Find where the given text appears and provide that cell's center as [X, Y] coordinate. 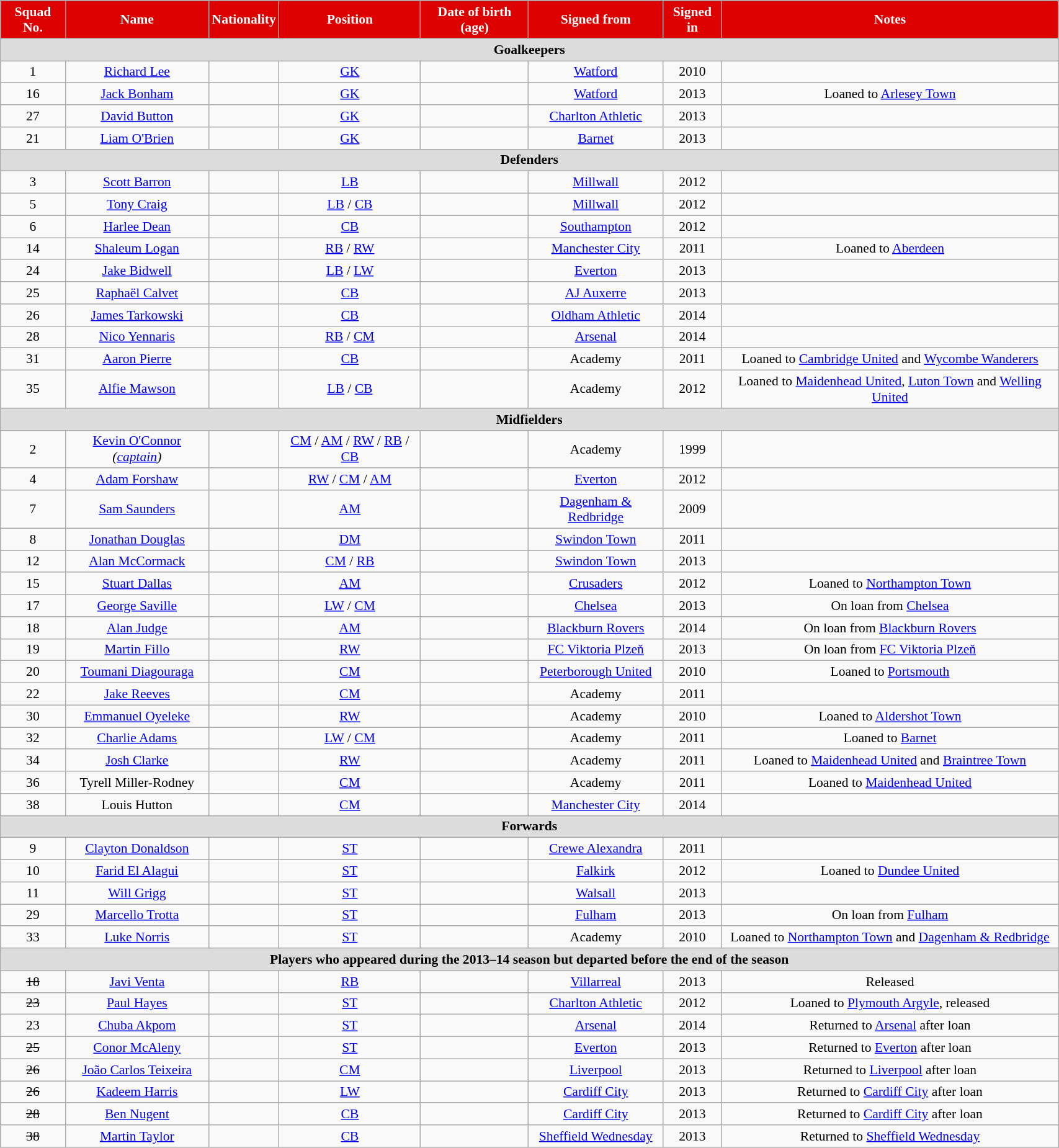
Kevin O'Connor (captain) [136, 449]
Crewe Alexandra [596, 849]
Falkirk [596, 871]
On loan from Blackburn Rovers [890, 628]
36 [33, 783]
1999 [692, 449]
Alfie Mawson [136, 390]
Chuba Akpom [136, 1026]
Loaned to Aberdeen [890, 249]
LW [350, 1092]
21 [33, 138]
17 [33, 606]
George Saville [136, 606]
Farid El Alagui [136, 871]
Stuart Dallas [136, 584]
20 [33, 672]
Harlee Dean [136, 226]
14 [33, 249]
Javi Venta [136, 982]
Ben Nugent [136, 1114]
Released [890, 982]
Alan McCormack [136, 562]
Peterborough United [596, 672]
Will Grigg [136, 893]
Aaron Pierre [136, 359]
Loaned to Cambridge United and Wycombe Wanderers [890, 359]
Villarreal [596, 982]
35 [33, 390]
Jack Bonham [136, 94]
AJ Auxerre [596, 293]
2 [33, 449]
Notes [890, 20]
Emmanuel Oyeleke [136, 716]
Liam O'Brien [136, 138]
James Tarkowski [136, 315]
2009 [692, 509]
Date of birth (age) [475, 20]
Sheffield Wednesday [596, 1136]
Conor McAleny [136, 1048]
CM / RB [350, 562]
Loaned to Maidenhead United and Braintree Town [890, 761]
DM [350, 539]
David Button [136, 116]
Loaned to Arlesey Town [890, 94]
Signed in [692, 20]
7 [33, 509]
29 [33, 915]
Barnet [596, 138]
Players who appeared during the 2013–14 season but departed before the end of the season [530, 959]
LB [350, 182]
Loaned to Maidenhead United, Luton Town and Welling United [890, 390]
Defenders [530, 160]
Alan Judge [136, 628]
Luke Norris [136, 938]
On loan from FC Viktoria Plzeň [890, 650]
Loaned to Portsmouth [890, 672]
RB / CM [350, 337]
6 [33, 226]
Loaned to Plymouth Argyle, released [890, 1003]
Nationality [244, 20]
Jonathan Douglas [136, 539]
On loan from Chelsea [890, 606]
CM / AM / RW / RB / CB [350, 449]
Richard Lee [136, 72]
Forwards [530, 827]
Fulham [596, 915]
30 [33, 716]
Returned to Liverpool after loan [890, 1070]
Loaned to Barnet [890, 738]
Walsall [596, 893]
LB / LW [350, 271]
34 [33, 761]
Raphaël Calvet [136, 293]
Clayton Donaldson [136, 849]
Charlie Adams [136, 738]
33 [33, 938]
15 [33, 584]
31 [33, 359]
11 [33, 893]
27 [33, 116]
32 [33, 738]
Oldham Athletic [596, 315]
1 [33, 72]
Signed from [596, 20]
Crusaders [596, 584]
12 [33, 562]
Name [136, 20]
Josh Clarke [136, 761]
Squad No. [33, 20]
Returned to Everton after loan [890, 1048]
Loaned to Northampton Town [890, 584]
8 [33, 539]
Returned to Arsenal after loan [890, 1026]
Tyrell Miller-Rodney [136, 783]
Position [350, 20]
5 [33, 205]
Chelsea [596, 606]
24 [33, 271]
4 [33, 480]
22 [33, 694]
Jake Bidwell [136, 271]
Martin Taylor [136, 1136]
Tony Craig [136, 205]
3 [33, 182]
Liverpool [596, 1070]
Midfielders [530, 419]
FC Viktoria Plzeň [596, 650]
Nico Yennaris [136, 337]
João Carlos Teixeira [136, 1070]
On loan from Fulham [890, 915]
Toumani Diagouraga [136, 672]
Southampton [596, 226]
Kadeem Harris [136, 1092]
Marcello Trotta [136, 915]
Scott Barron [136, 182]
Louis Hutton [136, 805]
9 [33, 849]
Adam Forshaw [136, 480]
Dagenham & Redbridge [596, 509]
Returned to Sheffield Wednesday [890, 1136]
10 [33, 871]
19 [33, 650]
Martin Fillo [136, 650]
Shaleum Logan [136, 249]
RB / RW [350, 249]
Paul Hayes [136, 1003]
16 [33, 94]
RW / CM / AM [350, 480]
Sam Saunders [136, 509]
Jake Reeves [136, 694]
Loaned to Maidenhead United [890, 783]
RB [350, 982]
Blackburn Rovers [596, 628]
Loaned to Aldershot Town [890, 716]
Loaned to Northampton Town and Dagenham & Redbridge [890, 938]
Goalkeepers [530, 50]
Loaned to Dundee United [890, 871]
